Detect which cell encompasses the target text, then output its [x, y] center coordinate. 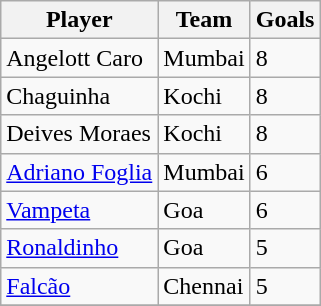
Deives Moraes [80, 134]
Chaguinha [80, 96]
Player [80, 20]
Vampeta [80, 210]
Team [204, 20]
Ronaldinho [80, 248]
Falcão [80, 286]
Goals [285, 20]
Chennai [204, 286]
Adriano Foglia [80, 172]
Angelott Caro [80, 58]
